Capture the cell that displays the provided text and extract its [X, Y] central coordinate. 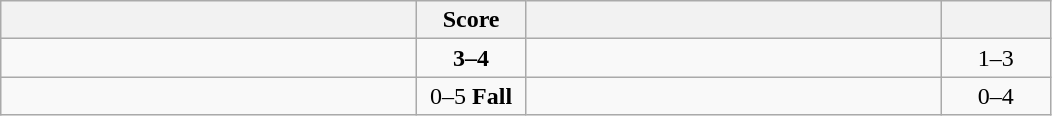
0–5 Fall [472, 96]
0–4 [996, 96]
1–3 [996, 58]
Score [472, 20]
3–4 [472, 58]
